Determine the (x, y) coordinate at the center of the cell enclosing the given text.  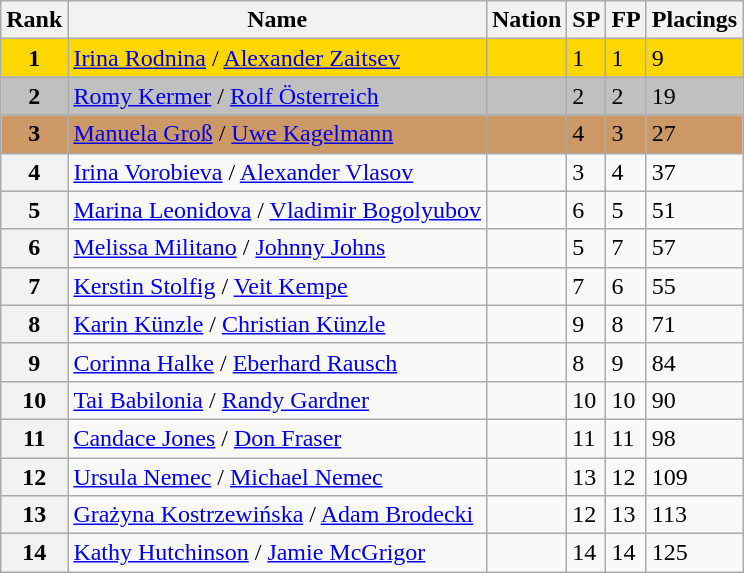
90 (694, 400)
Melissa Militano / Johnny Johns (278, 248)
Irina Vorobieva / Alexander Vlasov (278, 172)
109 (694, 477)
57 (694, 248)
51 (694, 210)
Kerstin Stolfig / Veit Kempe (278, 286)
55 (694, 286)
125 (694, 553)
37 (694, 172)
84 (694, 362)
Irina Rodnina / Alexander Zaitsev (278, 58)
Manuela Groß / Uwe Kagelmann (278, 134)
19 (694, 96)
Tai Babilonia / Randy Gardner (278, 400)
FP (626, 20)
Romy Kermer / Rolf Österreich (278, 96)
Name (278, 20)
Karin Künzle / Christian Künzle (278, 324)
Corinna Halke / Eberhard Rausch (278, 362)
113 (694, 515)
Kathy Hutchinson / Jamie McGrigor (278, 553)
98 (694, 438)
27 (694, 134)
SP (586, 20)
Candace Jones / Don Fraser (278, 438)
Placings (694, 20)
Marina Leonidova / Vladimir Bogolyubov (278, 210)
71 (694, 324)
Rank (34, 20)
Ursula Nemec / Michael Nemec (278, 477)
Nation (526, 20)
Grażyna Kostrzewińska / Adam Brodecki (278, 515)
